Output the (X, Y) coordinate of the center of the cell containing the given text.  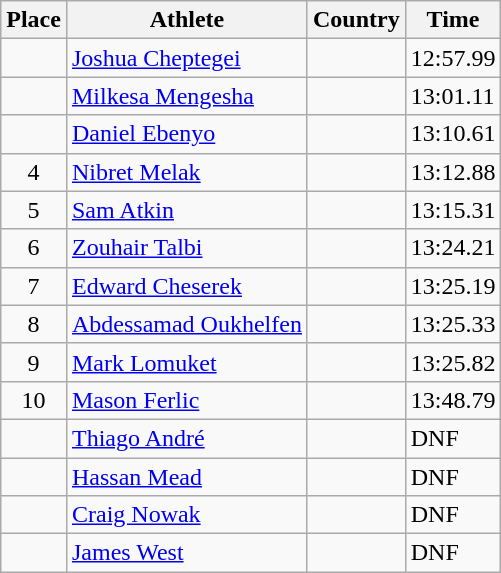
9 (34, 362)
Joshua Cheptegei (186, 58)
13:25.82 (453, 362)
Milkesa Mengesha (186, 96)
Nibret Melak (186, 172)
Daniel Ebenyo (186, 134)
13:25.33 (453, 324)
Hassan Mead (186, 477)
10 (34, 400)
8 (34, 324)
Thiago André (186, 438)
13:24.21 (453, 248)
Mason Ferlic (186, 400)
Sam Atkin (186, 210)
Zouhair Talbi (186, 248)
6 (34, 248)
13:48.79 (453, 400)
Craig Nowak (186, 515)
Time (453, 20)
13:01.11 (453, 96)
Mark Lomuket (186, 362)
James West (186, 553)
13:12.88 (453, 172)
4 (34, 172)
13:25.19 (453, 286)
7 (34, 286)
5 (34, 210)
Athlete (186, 20)
12:57.99 (453, 58)
Country (356, 20)
Abdessamad Oukhelfen (186, 324)
13:15.31 (453, 210)
13:10.61 (453, 134)
Edward Cheserek (186, 286)
Place (34, 20)
